Search for the cell housing the specified text and yield its [X, Y] center coordinate. 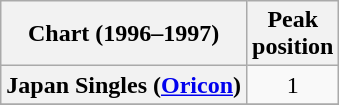
Chart (1996–1997) [124, 34]
Japan Singles (Oricon) [124, 85]
1 [293, 85]
Peakposition [293, 34]
